Identify which cell holds the provided text, then report its [X, Y] central coordinate. 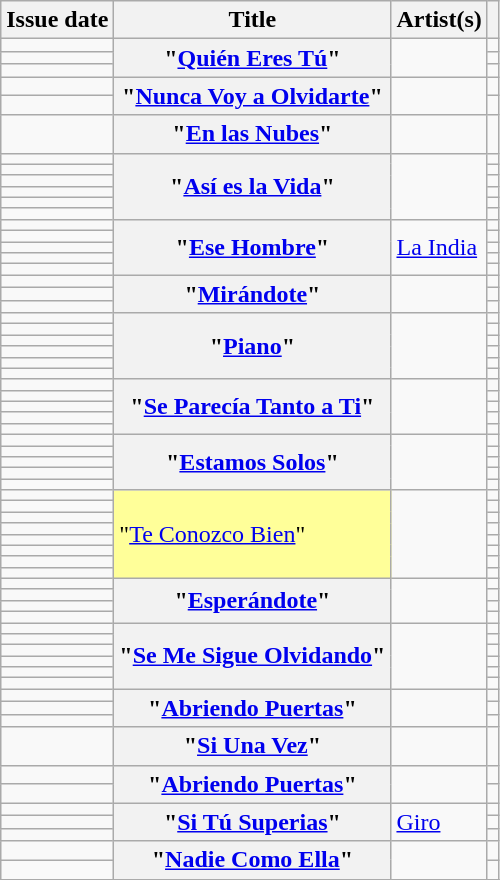
"En las Nubes" [252, 134]
Giro [439, 822]
La India [439, 246]
"Quién Eres Tú" [252, 58]
"Se Parecía Tanto a Ti" [252, 406]
Title [252, 20]
"Esperándote" [252, 600]
"Si Una Vez" [252, 746]
"Mirándote" [252, 294]
"Si Tú Superias" [252, 822]
Artist(s) [439, 20]
Issue date [58, 20]
"Ese Hombre" [252, 246]
"Nunca Voy a Olvidarte" [252, 96]
"Así es la Vida" [252, 186]
"Piano" [252, 346]
"Te Conozco Bien" [252, 534]
"Se Me Sigue Olvidando" [252, 655]
"Estamos Solos" [252, 462]
"Nadie Como Ella" [252, 860]
